Locate the cell with the specified text and output its (x, y) center coordinate. 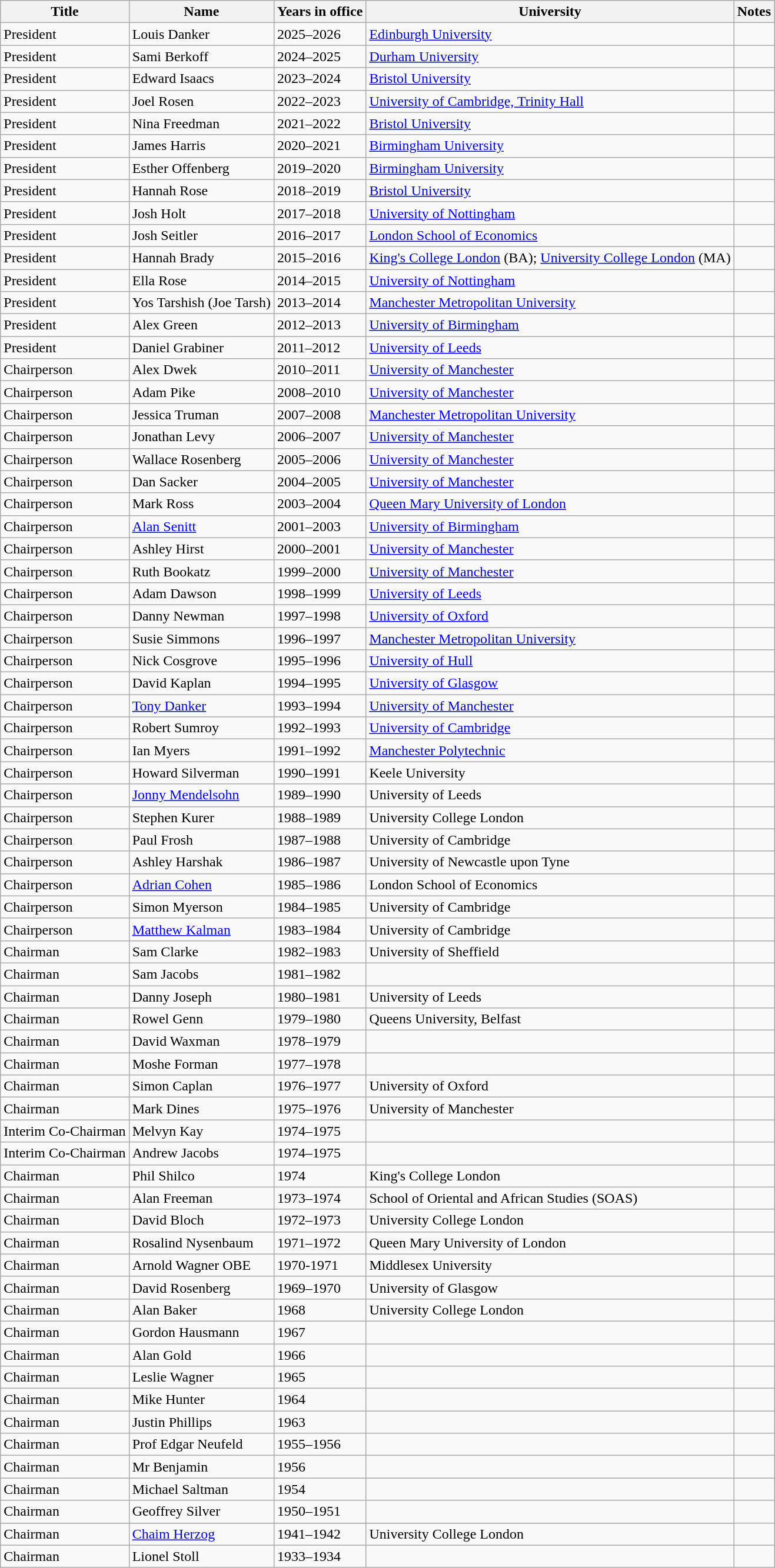
1966 (320, 1355)
Moshe Forman (201, 1064)
Howard Silverman (201, 773)
Alan Senitt (201, 526)
2007–2008 (320, 415)
Danny Newman (201, 616)
Alex Dwek (201, 370)
2006–2007 (320, 437)
Prof Edgar Neufeld (201, 1444)
Durham University (550, 56)
1933–1934 (320, 1556)
Manchester Polytechnic (550, 750)
Andrew Jacobs (201, 1153)
Paul Frosh (201, 840)
Mark Ross (201, 504)
Alan Gold (201, 1355)
1965 (320, 1377)
Adam Dawson (201, 593)
2015–2016 (320, 258)
1968 (320, 1310)
1970-1971 (320, 1265)
2014–2015 (320, 281)
2004–2005 (320, 482)
Years in office (320, 12)
King's College London (BA); University College London (MA) (550, 258)
David Rosenberg (201, 1287)
Mr Benjamin (201, 1467)
David Bloch (201, 1220)
1981–1982 (320, 974)
2003–2004 (320, 504)
Ashley Hirst (201, 549)
Name (201, 12)
1993–1994 (320, 706)
Wallace Rosenberg (201, 459)
Rowel Genn (201, 1019)
Alex Green (201, 325)
1994–1995 (320, 683)
1955–1956 (320, 1444)
2018–2019 (320, 191)
Susie Simmons (201, 638)
Lionel Stoll (201, 1556)
Nina Freedman (201, 124)
1969–1970 (320, 1287)
1992–1993 (320, 728)
Rosalind Nysenbaum (201, 1243)
Justin Phillips (201, 1422)
2022–2023 (320, 101)
Chaim Herzog (201, 1534)
Leslie Wagner (201, 1377)
1984–1985 (320, 907)
1991–1992 (320, 750)
1950–1951 (320, 1512)
2005–2006 (320, 459)
2020–2021 (320, 146)
Esther Offenberg (201, 168)
2012–2013 (320, 325)
1986–1987 (320, 862)
Ian Myers (201, 750)
1995–1996 (320, 661)
1964 (320, 1400)
Middlesex University (550, 1265)
1973–1974 (320, 1198)
Stephen Kurer (201, 818)
Arnold Wagner OBE (201, 1265)
1978–1979 (320, 1042)
Yos Tarshish (Joe Tarsh) (201, 303)
1987–1988 (320, 840)
Louis Danker (201, 34)
Josh Holt (201, 213)
2024–2025 (320, 56)
Edinburgh University (550, 34)
Michael Saltman (201, 1489)
University of Cambridge, Trinity Hall (550, 101)
Ella Rose (201, 281)
Alan Freeman (201, 1198)
Danny Joseph (201, 997)
2010–2011 (320, 370)
Jonny Mendelsohn (201, 795)
Mike Hunter (201, 1400)
1999–2000 (320, 571)
1985–1986 (320, 885)
Adrian Cohen (201, 885)
University (550, 12)
1963 (320, 1422)
Sam Jacobs (201, 974)
1988–1989 (320, 818)
Geoffrey Silver (201, 1512)
Simon Caplan (201, 1086)
Mark Dines (201, 1109)
1983–1984 (320, 929)
1980–1981 (320, 997)
Matthew Kalman (201, 929)
Keele University (550, 773)
1990–1991 (320, 773)
Daniel Grabiner (201, 348)
1972–1973 (320, 1220)
1979–1980 (320, 1019)
1982–1983 (320, 952)
1975–1976 (320, 1109)
Hannah Rose (201, 191)
1997–1998 (320, 616)
Phil Shilco (201, 1176)
University of Sheffield (550, 952)
Tony Danker (201, 706)
1941–1942 (320, 1534)
David Waxman (201, 1042)
Edward Isaacs (201, 79)
Nick Cosgrove (201, 661)
Hannah Brady (201, 258)
James Harris (201, 146)
2011–2012 (320, 348)
Jonathan Levy (201, 437)
Notes (754, 12)
1998–1999 (320, 593)
1976–1977 (320, 1086)
Sami Berkoff (201, 56)
2000–2001 (320, 549)
Gordon Hausmann (201, 1332)
Josh Seitler (201, 235)
Ruth Bookatz (201, 571)
2019–2020 (320, 168)
2017–2018 (320, 213)
Sam Clarke (201, 952)
Queens University, Belfast (550, 1019)
Adam Pike (201, 392)
2001–2003 (320, 526)
1954 (320, 1489)
1996–1997 (320, 638)
1967 (320, 1332)
Melvyn Kay (201, 1131)
Title (65, 12)
2013–2014 (320, 303)
2016–2017 (320, 235)
Simon Myerson (201, 907)
1971–1972 (320, 1243)
1977–1978 (320, 1064)
1974 (320, 1176)
Dan Sacker (201, 482)
2023–2024 (320, 79)
University of Hull (550, 661)
King's College London (550, 1176)
Ashley Harshak (201, 862)
1989–1990 (320, 795)
School of Oriental and African Studies (SOAS) (550, 1198)
2021–2022 (320, 124)
Robert Sumroy (201, 728)
David Kaplan (201, 683)
1956 (320, 1467)
University of Newcastle upon Tyne (550, 862)
2008–2010 (320, 392)
Joel Rosen (201, 101)
Alan Baker (201, 1310)
Jessica Truman (201, 415)
2025–2026 (320, 34)
